Extract the (X, Y) coordinate from the center of the cell holding the provided text.  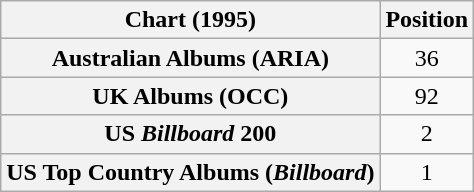
92 (427, 96)
UK Albums (OCC) (190, 96)
Australian Albums (ARIA) (190, 58)
Position (427, 20)
US Billboard 200 (190, 134)
36 (427, 58)
Chart (1995) (190, 20)
US Top Country Albums (Billboard) (190, 172)
1 (427, 172)
2 (427, 134)
